Return (X, Y) of the center of cell containing provided text 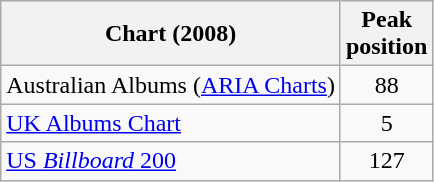
UK Albums Chart (171, 123)
Chart (2008) (171, 34)
Australian Albums (ARIA Charts) (171, 85)
US Billboard 200 (171, 161)
127 (386, 161)
88 (386, 85)
Peak position (386, 34)
5 (386, 123)
